From the cell containing the given text, extract its center point as [x, y] coordinate. 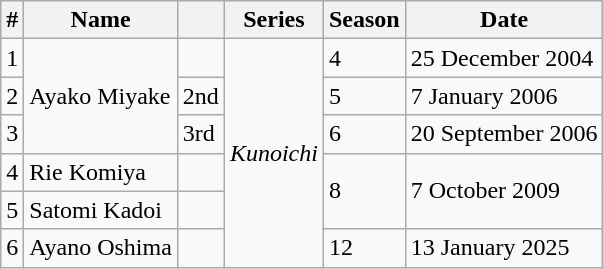
Rie Komiya [101, 172]
Satomi Kadoi [101, 210]
Series [274, 20]
Date [504, 20]
2 [12, 96]
13 January 2025 [504, 248]
2nd [200, 96]
3 [12, 134]
7 January 2006 [504, 96]
Ayano Oshima [101, 248]
12 [364, 248]
8 [364, 191]
3rd [200, 134]
25 December 2004 [504, 58]
Season [364, 20]
7 October 2009 [504, 191]
Kunoichi [274, 153]
20 September 2006 [504, 134]
Ayako Miyake [101, 96]
# [12, 20]
Name [101, 20]
1 [12, 58]
